Detect which cell encompasses the target text, then output its (x, y) center coordinate. 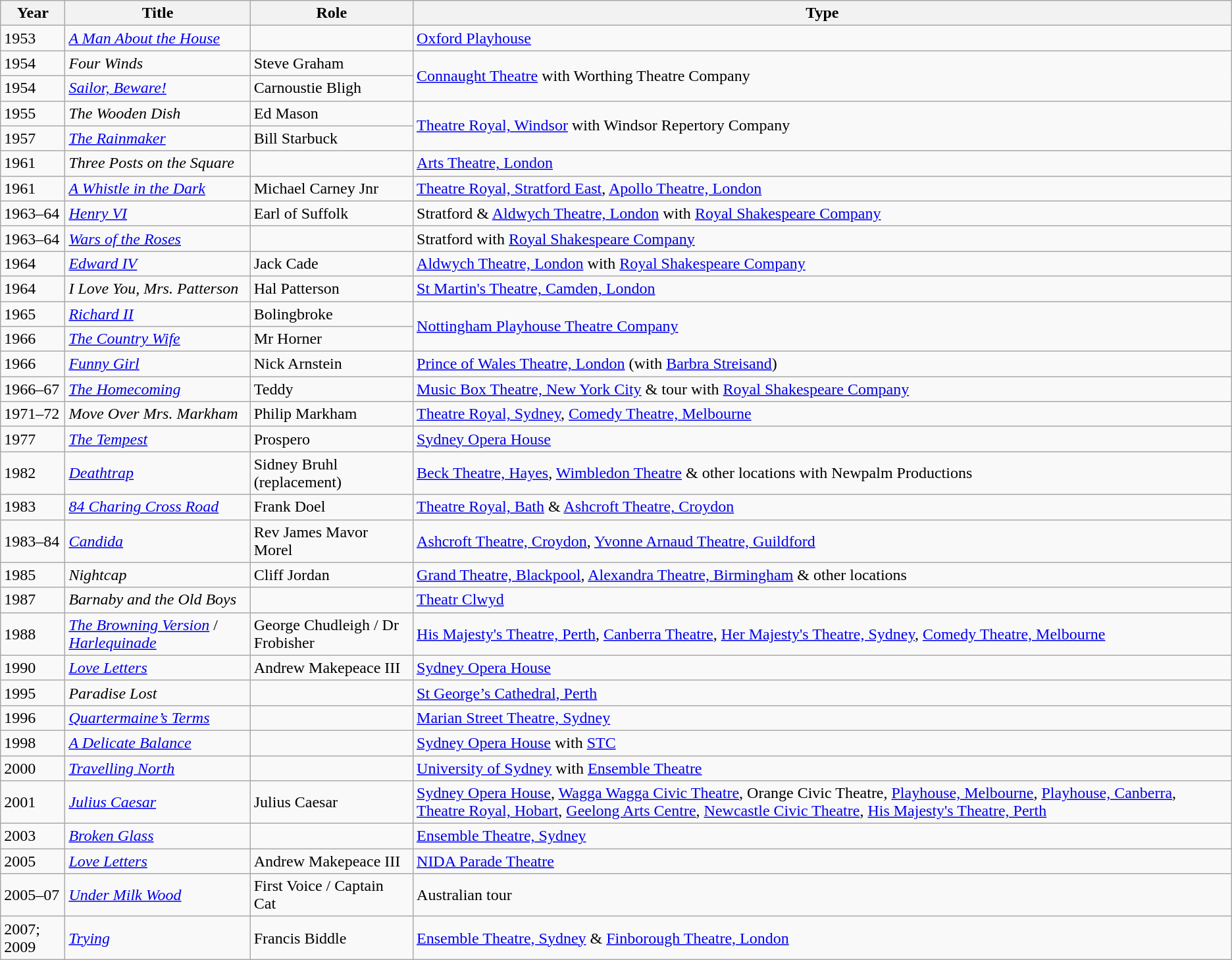
Paradise Lost (158, 693)
Nottingham Playhouse Theatre Company (823, 327)
1998 (33, 743)
Year (33, 13)
The Rainmaker (158, 138)
Funny Girl (158, 364)
1955 (33, 113)
1985 (33, 575)
Aldwych Theatre, London with Royal Shakespeare Company (823, 263)
Deathtrap (158, 473)
Steve Graham (332, 63)
Jack Cade (332, 263)
A Man About the House (158, 38)
Hal Patterson (332, 288)
Candida (158, 541)
The Browning Version / Harlequinade (158, 633)
1957 (33, 138)
A Whistle in the Dark (158, 188)
Henry VI (158, 213)
Australian tour (823, 895)
1987 (33, 600)
Earl of Suffolk (332, 213)
St Martin's Theatre, Camden, London (823, 288)
Arts Theatre, London (823, 163)
Sailor, Beware! (158, 88)
Richard II (158, 314)
1988 (33, 633)
Stratford & Aldwych Theatre, London with Royal Shakespeare Company (823, 213)
Move Over Mrs. Markham (158, 414)
1983–84 (33, 541)
The Wooden Dish (158, 113)
2000 (33, 768)
Carnoustie Bligh (332, 88)
1965 (33, 314)
Barnaby and the Old Boys (158, 600)
Type (823, 13)
2001 (33, 802)
1995 (33, 693)
Quartermaine’s Terms (158, 718)
The Homecoming (158, 389)
University of Sydney with Ensemble Theatre (823, 768)
Francis Biddle (332, 938)
1996 (33, 718)
Teddy (332, 389)
Title (158, 13)
1953 (33, 38)
NIDA Parade Theatre (823, 861)
Prospero (332, 439)
Frank Doel (332, 507)
2005 (33, 861)
1977 (33, 439)
Mr Horner (332, 339)
Prince of Wales Theatre, London (with Barbra Streisand) (823, 364)
Wars of the Roses (158, 238)
1971–72 (33, 414)
1983 (33, 507)
Music Box Theatre, New York City & tour with Royal Shakespeare Company (823, 389)
2005–07 (33, 895)
Sydney Opera House with STC (823, 743)
Four Winds (158, 63)
1966–67 (33, 389)
Theatre Royal, Windsor with Windsor Repertory Company (823, 126)
1990 (33, 668)
Cliff Jordan (332, 575)
Three Posts on the Square (158, 163)
Theatre Royal, Bath & Ashcroft Theatre, Croydon (823, 507)
St George’s Cathedral, Perth (823, 693)
I Love You, Mrs. Patterson (158, 288)
Broken Glass (158, 836)
The Country Wife (158, 339)
George Chudleigh / Dr Frobisher (332, 633)
Theatr Clwyd (823, 600)
84 Charing Cross Road (158, 507)
2003 (33, 836)
Edward IV (158, 263)
Marian Street Theatre, Sydney (823, 718)
Beck Theatre, Hayes, Wimbledon Theatre & other locations with Newpalm Productions (823, 473)
Under Milk Wood (158, 895)
A Delicate Balance (158, 743)
Connaught Theatre with Worthing Theatre Company (823, 76)
Travelling North (158, 768)
Theatre Royal, Stratford East, Apollo Theatre, London (823, 188)
Trying (158, 938)
Philip Markham (332, 414)
Rev James Mavor Morel (332, 541)
Theatre Royal, Sydney, Comedy Theatre, Melbourne (823, 414)
Ensemble Theatre, Sydney (823, 836)
Ed Mason (332, 113)
Grand Theatre, Blackpool, Alexandra Theatre, Birmingham & other locations (823, 575)
2007; 2009 (33, 938)
Nightcap (158, 575)
1982 (33, 473)
First Voice / Captain Cat (332, 895)
Bolingbroke (332, 314)
Role (332, 13)
Ashcroft Theatre, Croydon, Yvonne Arnaud Theatre, Guildford (823, 541)
Oxford Playhouse (823, 38)
The Tempest (158, 439)
His Majesty's Theatre, Perth, Canberra Theatre, Her Majesty's Theatre, Sydney, Comedy Theatre, Melbourne (823, 633)
Sidney Bruhl (replacement) (332, 473)
Bill Starbuck (332, 138)
Stratford with Royal Shakespeare Company (823, 238)
Nick Arnstein (332, 364)
Ensemble Theatre, Sydney & Finborough Theatre, London (823, 938)
Michael Carney Jnr (332, 188)
